Identify which cell holds the provided text, then report its [x, y] central coordinate. 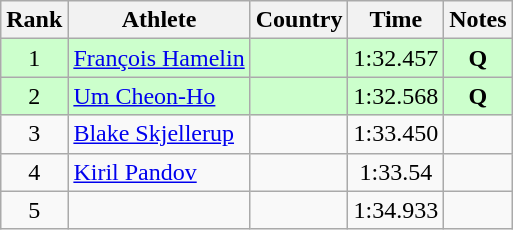
Blake Skjellerup [159, 134]
Country [299, 20]
Kiril Pandov [159, 172]
1:32.568 [396, 96]
Notes [478, 20]
Athlete [159, 20]
1:32.457 [396, 58]
4 [34, 172]
1:33.54 [396, 172]
2 [34, 96]
1 [34, 58]
Um Cheon-Ho [159, 96]
3 [34, 134]
François Hamelin [159, 58]
1:34.933 [396, 210]
Rank [34, 20]
1:33.450 [396, 134]
5 [34, 210]
Time [396, 20]
